Output the [X, Y] coordinate of the center of the cell containing the given text.  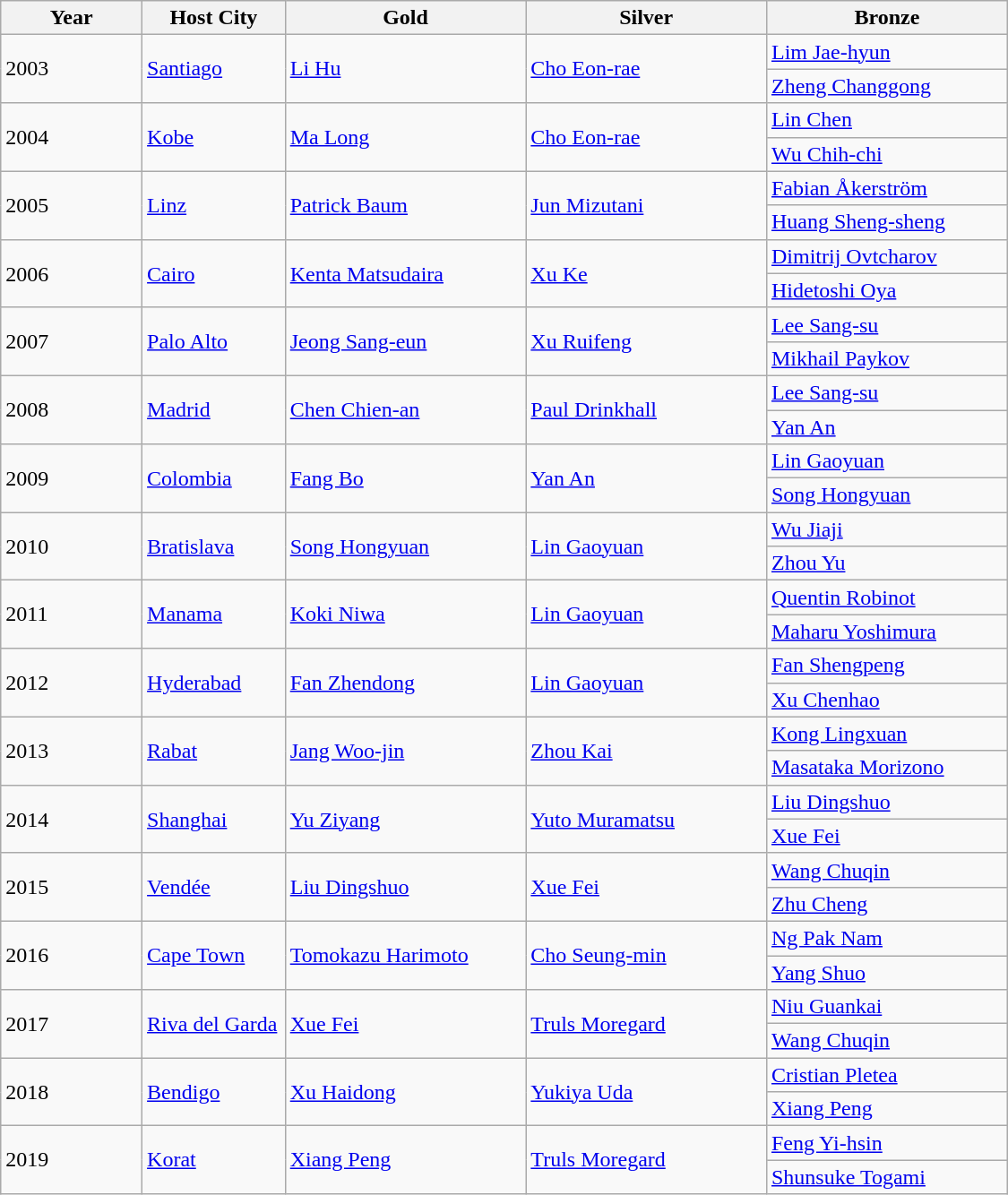
Lim Jae-hyun [887, 52]
Xu Haidong [405, 1092]
Riva del Garda [214, 1024]
Huang Sheng-sheng [887, 222]
Bendigo [214, 1092]
Yuto Muramatsu [647, 819]
2009 [72, 478]
Yu Ziyang [405, 819]
Vendée [214, 887]
2006 [72, 273]
Cairo [214, 273]
Xu Ke [647, 273]
Kobe [214, 137]
Xu Chenhao [887, 700]
2008 [72, 409]
2004 [72, 137]
Colombia [214, 478]
2015 [72, 887]
Li Hu [405, 69]
Linz [214, 205]
Ng Pak Nam [887, 938]
Xu Ruifeng [647, 341]
Shanghai [214, 819]
Quentin Robinot [887, 597]
Kong Lingxuan [887, 734]
2007 [72, 341]
Hidetoshi Oya [887, 290]
Fan Shengpeng [887, 666]
Madrid [214, 409]
Hyderabad [214, 683]
Yukiya Uda [647, 1092]
2017 [72, 1024]
Cape Town [214, 955]
2014 [72, 819]
Bronze [887, 18]
Jeong Sang-eun [405, 341]
2013 [72, 751]
Masataka Morizono [887, 768]
Manama [214, 615]
Chen Chien-an [405, 409]
2005 [72, 205]
Year [72, 18]
2016 [72, 955]
Fan Zhendong [405, 683]
Lin Chen [887, 120]
Zhou Kai [647, 751]
Cristian Pletea [887, 1075]
Dimitrij Ovtcharov [887, 256]
2003 [72, 69]
Zhou Yu [887, 563]
Gold [405, 18]
Jun Mizutani [647, 205]
Wu Chih-chi [887, 154]
Palo Alto [214, 341]
2018 [72, 1092]
Yang Shuo [887, 972]
Korat [214, 1160]
Rabat [214, 751]
Zheng Changgong [887, 86]
Feng Yi-hsin [887, 1143]
Fang Bo [405, 478]
Shunsuke Togami [887, 1177]
Cho Seung-min [647, 955]
Niu Guankai [887, 1007]
Santiago [214, 69]
Kenta Matsudaira [405, 273]
Jang Woo-jin [405, 751]
Koki Niwa [405, 615]
2010 [72, 546]
2011 [72, 615]
Paul Drinkhall [647, 409]
Host City [214, 18]
Fabian Åkerström [887, 188]
2019 [72, 1160]
Ma Long [405, 137]
Silver [647, 18]
Bratislava [214, 546]
2012 [72, 683]
Maharu Yoshimura [887, 632]
Zhu Cheng [887, 904]
Tomokazu Harimoto [405, 955]
Patrick Baum [405, 205]
Wu Jiaji [887, 529]
Mikhail Paykov [887, 358]
